Capture the cell that displays the provided text and extract its [x, y] central coordinate. 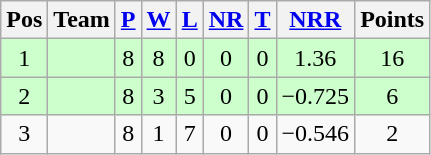
P [128, 20]
Team [82, 20]
5 [190, 96]
T [262, 20]
NR [226, 20]
Points [392, 20]
W [158, 20]
Pos [24, 20]
6 [392, 96]
−0.546 [316, 134]
16 [392, 58]
1.36 [316, 58]
7 [190, 134]
−0.725 [316, 96]
NRR [316, 20]
L [190, 20]
